Identify which cell holds the provided text, then report its (X, Y) central coordinate. 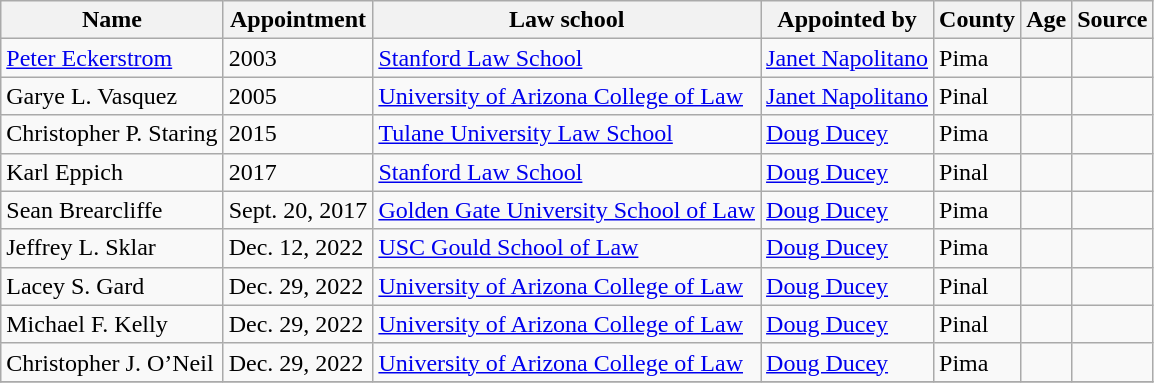
Peter Eckerstrom (112, 58)
Law school (567, 20)
County (978, 20)
Tulane University Law School (567, 134)
Lacey S. Gard (112, 286)
Karl Eppich (112, 172)
2003 (298, 58)
Source (1112, 20)
2005 (298, 96)
USC Gould School of Law (567, 248)
Age (1046, 20)
Sean Brearcliffe (112, 210)
Christopher J. O’Neil (112, 362)
Golden Gate University School of Law (567, 210)
Name (112, 20)
Michael F. Kelly (112, 324)
Appointment (298, 20)
Jeffrey L. Sklar (112, 248)
2015 (298, 134)
Appointed by (848, 20)
Dec. 12, 2022 (298, 248)
Garye L. Vasquez (112, 96)
Christopher P. Staring (112, 134)
Sept. 20, 2017 (298, 210)
2017 (298, 172)
